Capture the cell that displays the provided text and extract its (x, y) central coordinate. 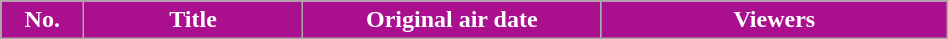
Original air date (452, 20)
No. (42, 20)
Viewers (774, 20)
Title (193, 20)
